Provide the [X, Y] coordinate of the cell's center where the given text is located.  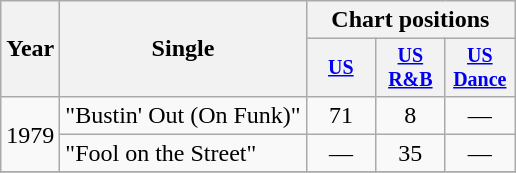
Chart positions [410, 20]
71 [340, 115]
US [340, 68]
Single [183, 49]
8 [410, 115]
USDance [480, 68]
"Bustin' Out (On Funk)" [183, 115]
35 [410, 153]
USR&B [410, 68]
"Fool on the Street" [183, 153]
Year [30, 49]
1979 [30, 134]
